Search for the cell housing the specified text and yield its (x, y) center coordinate. 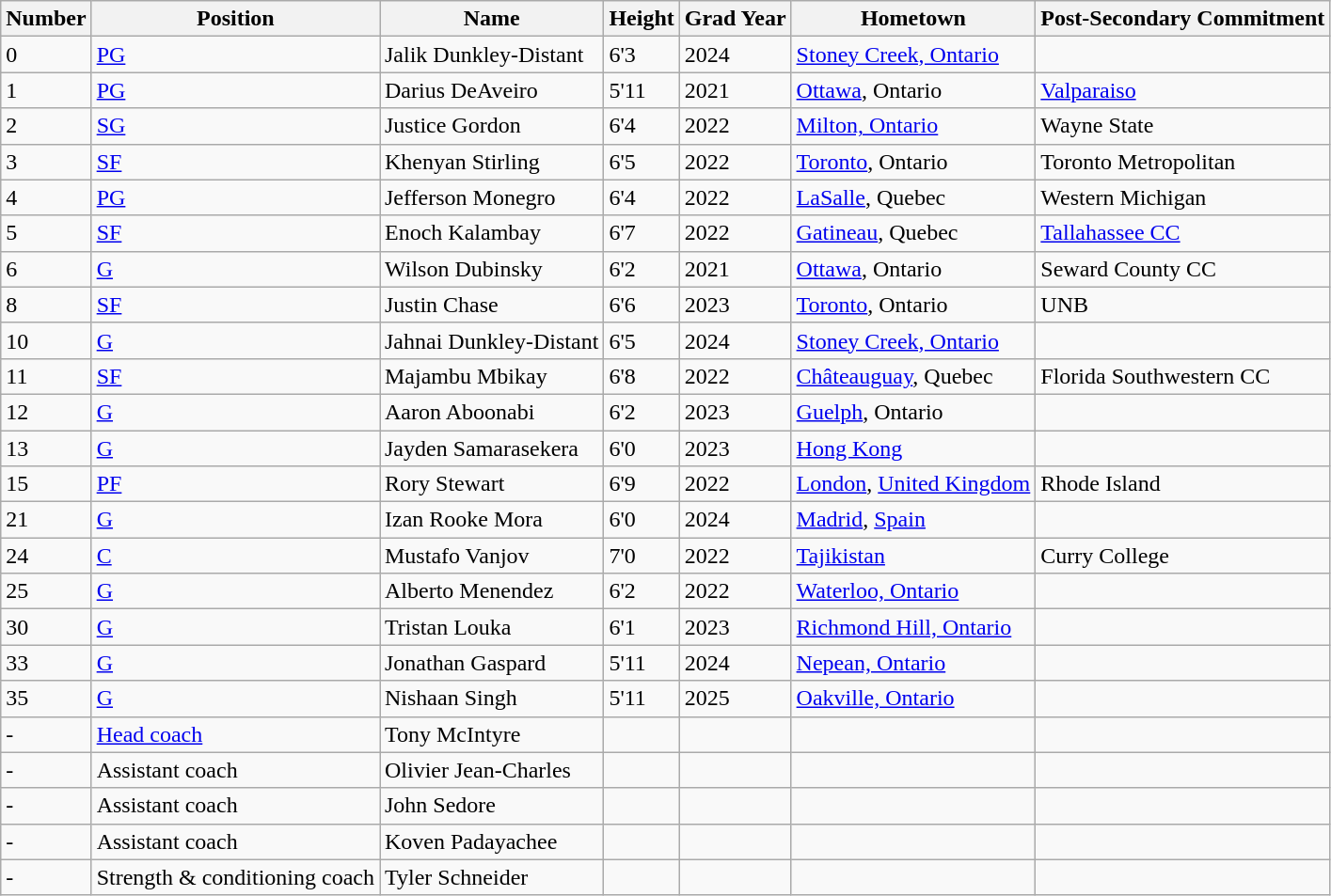
6'9 (642, 484)
Darius DeAveiro (492, 90)
Hometown (913, 19)
Seward County CC (1183, 269)
Florida Southwestern CC (1183, 376)
1 (46, 90)
5 (46, 233)
Nishaan Singh (492, 699)
Strength & conditioning coach (235, 877)
Jefferson Monegro (492, 197)
21 (46, 520)
Valparaiso (1183, 90)
UNB (1183, 305)
London, United Kingdom (913, 484)
LaSalle, Quebec (913, 197)
Post-Secondary Commitment (1183, 19)
2025 (736, 699)
Tallahassee CC (1183, 233)
Guelph, Ontario (913, 412)
Alberto Menendez (492, 591)
Wilson Dubinsky (492, 269)
Toronto Metropolitan (1183, 162)
2 (46, 126)
SG (235, 126)
0 (46, 55)
Name (492, 19)
Olivier Jean-Charles (492, 770)
Curry College (1183, 556)
15 (46, 484)
7'0 (642, 556)
PF (235, 484)
Justin Chase (492, 305)
13 (46, 448)
Number (46, 19)
Western Michigan (1183, 197)
Position (235, 19)
Rory Stewart (492, 484)
33 (46, 663)
Waterloo, Ontario (913, 591)
12 (46, 412)
8 (46, 305)
Grad Year (736, 19)
Head coach (235, 734)
Aaron Aboonabi (492, 412)
Mustafo Vanjov (492, 556)
Gatineau, Quebec (913, 233)
John Sedore (492, 806)
6'3 (642, 55)
Jayden Samarasekera (492, 448)
11 (46, 376)
Enoch Kalambay (492, 233)
30 (46, 627)
Wayne State (1183, 126)
Izan Rooke Mora (492, 520)
25 (46, 591)
4 (46, 197)
Milton, Ontario (913, 126)
Justice Gordon (492, 126)
3 (46, 162)
Oakville, Ontario (913, 699)
Jonathan Gaspard (492, 663)
6'6 (642, 305)
6'7 (642, 233)
Hong Kong (913, 448)
10 (46, 340)
Tristan Louka (492, 627)
35 (46, 699)
Richmond Hill, Ontario (913, 627)
6'1 (642, 627)
Tony McIntyre (492, 734)
C (235, 556)
Tajikistan (913, 556)
Khenyan Stirling (492, 162)
Majambu Mbikay (492, 376)
Rhode Island (1183, 484)
24 (46, 556)
6'8 (642, 376)
Koven Padayachee (492, 841)
6 (46, 269)
Nepean, Ontario (913, 663)
Madrid, Spain (913, 520)
Jalik Dunkley-Distant (492, 55)
Jahnai Dunkley-Distant (492, 340)
Height (642, 19)
Tyler Schneider (492, 877)
Châteauguay, Quebec (913, 376)
